Locate the cell with the specified text and output its [x, y] center coordinate. 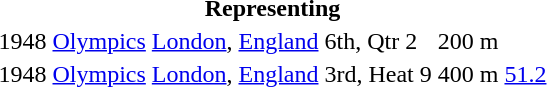
Olympics [99, 41]
6th, Qtr 2 [378, 41]
London, England [235, 41]
200 m [468, 41]
